Find where the given text appears and provide that cell's center as [X, Y] coordinate. 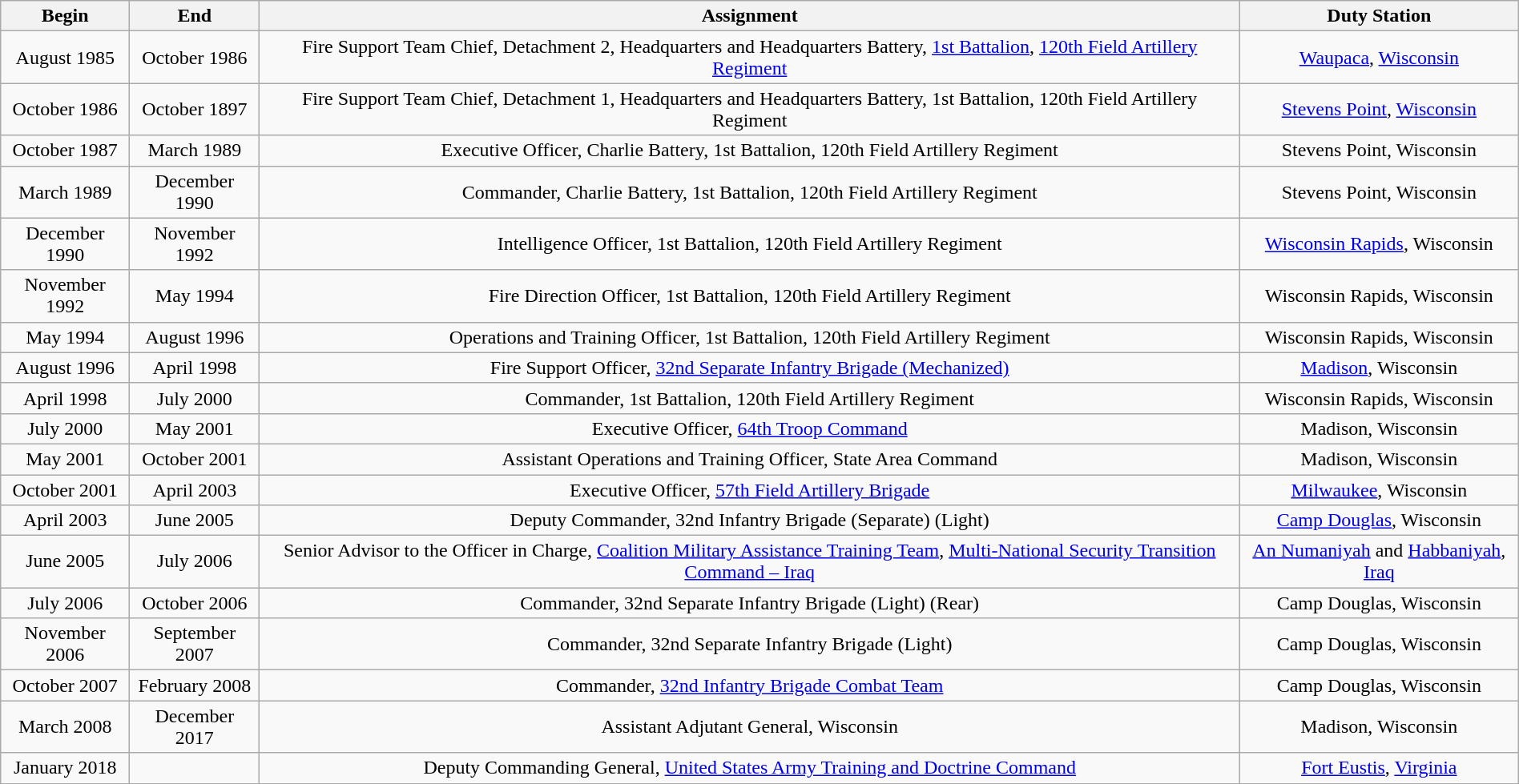
October 2007 [66, 685]
Fire Support Team Chief, Detachment 2, Headquarters and Headquarters Battery, 1st Battalion, 120th Field Artillery Regiment [750, 58]
Executive Officer, 64th Troop Command [750, 428]
November 2006 [66, 644]
Executive Officer, 57th Field Artillery Brigade [750, 489]
Intelligence Officer, 1st Battalion, 120th Field Artillery Regiment [750, 243]
October 2006 [195, 603]
Begin [66, 16]
March 2008 [66, 727]
Duty Station [1379, 16]
Senior Advisor to the Officer in Charge, Coalition Military Assistance Training Team, Multi-National Security Transition Command – Iraq [750, 562]
February 2008 [195, 685]
Assistant Operations and Training Officer, State Area Command [750, 459]
Commander, Charlie Battery, 1st Battalion, 120th Field Artillery Regiment [750, 192]
Fire Support Team Chief, Detachment 1, Headquarters and Headquarters Battery, 1st Battalion, 120th Field Artillery Regiment [750, 109]
Deputy Commander, 32nd Infantry Brigade (Separate) (Light) [750, 521]
January 2018 [66, 768]
Commander, 32nd Infantry Brigade Combat Team [750, 685]
Fort Eustis, Virginia [1379, 768]
Assistant Adjutant General, Wisconsin [750, 727]
Executive Officer, Charlie Battery, 1st Battalion, 120th Field Artillery Regiment [750, 151]
October 1987 [66, 151]
Assignment [750, 16]
Deputy Commanding General, United States Army Training and Doctrine Command [750, 768]
October 1897 [195, 109]
Fire Support Officer, 32nd Separate Infantry Brigade (Mechanized) [750, 368]
Commander, 32nd Separate Infantry Brigade (Light) [750, 644]
Fire Direction Officer, 1st Battalion, 120th Field Artillery Regiment [750, 296]
End [195, 16]
September 2007 [195, 644]
December 2017 [195, 727]
An Numaniyah and Habbaniyah, Iraq [1379, 562]
August 1985 [66, 58]
Milwaukee, Wisconsin [1379, 489]
Commander, 32nd Separate Infantry Brigade (Light) (Rear) [750, 603]
Operations and Training Officer, 1st Battalion, 120th Field Artillery Regiment [750, 337]
Commander, 1st Battalion, 120th Field Artillery Regiment [750, 398]
Waupaca, Wisconsin [1379, 58]
